Scan for the cell matching the given text and deliver its [x, y] coordinate at center. 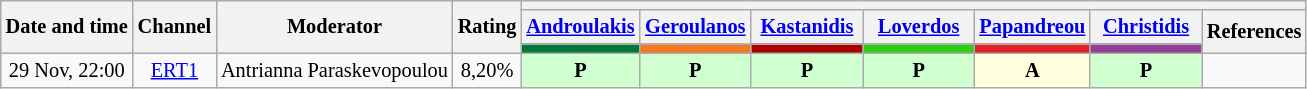
Kastanidis [807, 27]
Androulakis [580, 27]
Date and time [67, 26]
Rating [488, 26]
References [1254, 32]
Moderator [334, 26]
29 Nov, 22:00 [67, 70]
ERT1 [174, 70]
Loverdos [919, 27]
Papandreou [1032, 27]
A [1032, 70]
Antrianna Paraskevopoulou [334, 70]
8,20% [488, 70]
Geroulanos [695, 27]
Channel [174, 26]
Christidis [1146, 27]
